Provide the [X, Y] coordinate of the cell's center where the given text is located.  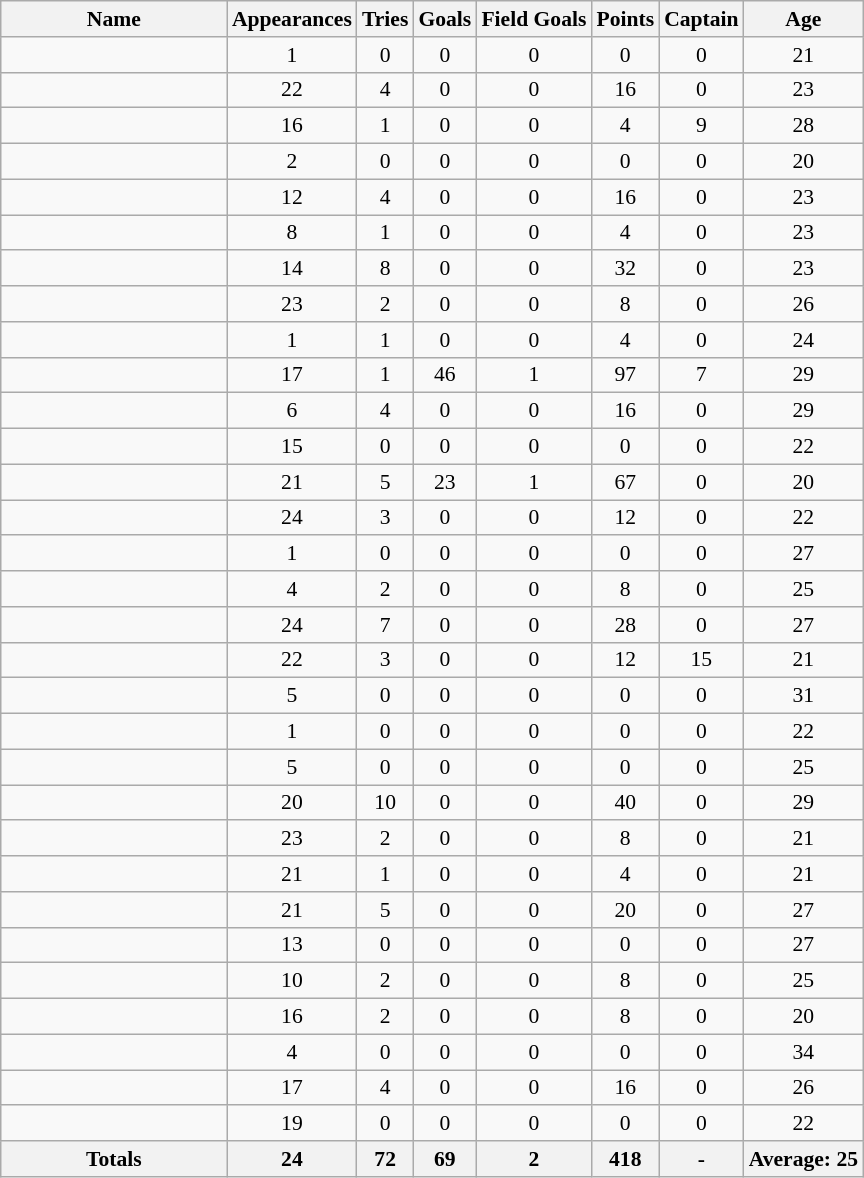
46 [444, 375]
14 [292, 269]
Average: 25 [804, 1159]
67 [625, 482]
Points [625, 19]
- [702, 1159]
19 [292, 1124]
Goals [444, 19]
Tries [385, 19]
Field Goals [534, 19]
69 [444, 1159]
Name [114, 19]
72 [385, 1159]
Captain [702, 19]
13 [292, 945]
9 [702, 126]
34 [804, 1052]
Totals [114, 1159]
418 [625, 1159]
6 [292, 411]
31 [804, 696]
Age [804, 19]
97 [625, 375]
32 [625, 269]
Appearances [292, 19]
40 [625, 803]
